Detect which cell encompasses the target text, then output its [X, Y] center coordinate. 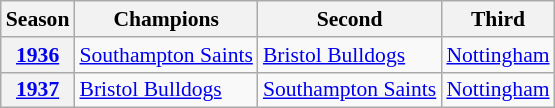
1937 [38, 90]
Second [350, 19]
1936 [38, 55]
Champions [166, 19]
Season [38, 19]
Third [498, 19]
